Output the [x, y] coordinate of the center of the cell containing the given text.  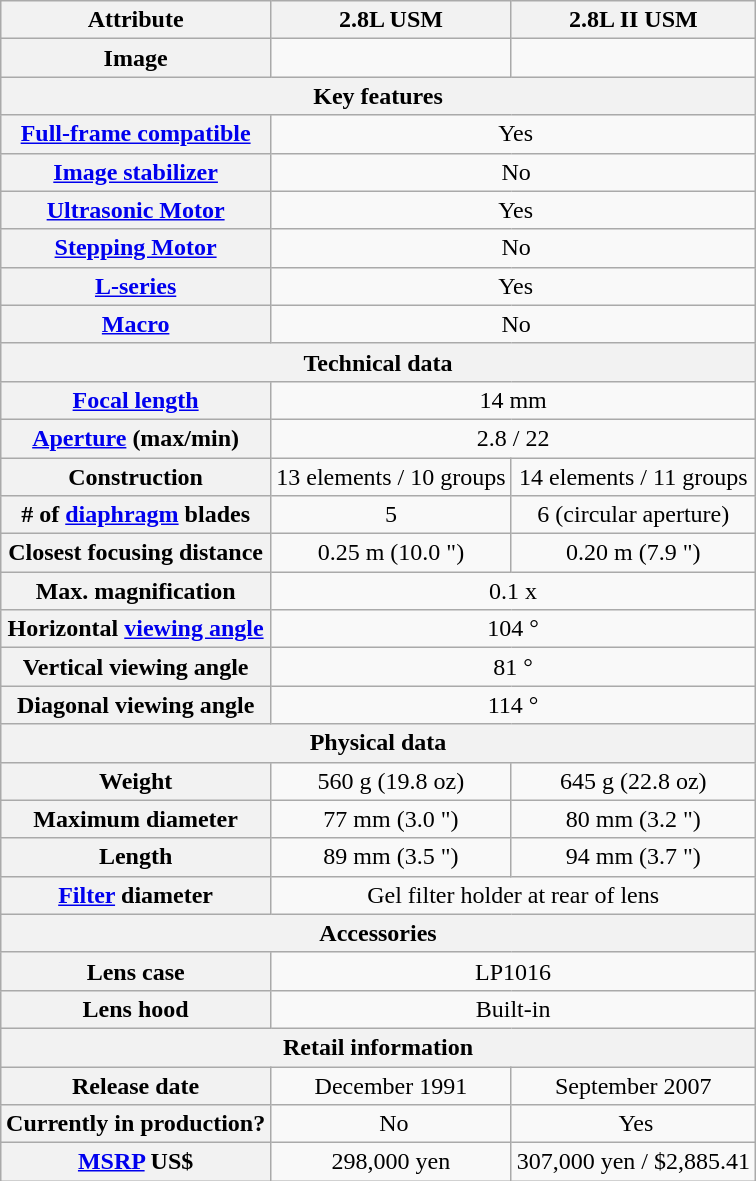
Lens hood [136, 1009]
Retail information [378, 1047]
89 mm (3.5 ") [391, 857]
Maximum diameter [136, 819]
77 mm (3.0 ") [391, 819]
114 ° [514, 705]
Image [136, 58]
0.25 m (10.0 ") [391, 553]
94 mm (3.7 ") [633, 857]
0.1 x [514, 591]
Gel filter holder at rear of lens [514, 895]
Physical data [378, 743]
Macro [136, 324]
Filter diameter [136, 895]
307,000 yen / $2,885.41 [633, 1162]
Max. magnification [136, 591]
Key features [378, 96]
# of diaphragm blades [136, 515]
2.8L USM [391, 20]
560 g (19.8 oz) [391, 781]
645 g (22.8 oz) [633, 781]
6 (circular aperture) [633, 515]
Ultrasonic Motor [136, 210]
2.8 / 22 [514, 438]
Image stabilizer [136, 172]
Focal length [136, 400]
Horizontal viewing angle [136, 629]
Technical data [378, 362]
5 [391, 515]
Vertical viewing angle [136, 667]
104 ° [514, 629]
14 mm [514, 400]
81 ° [514, 667]
Diagonal viewing angle [136, 705]
Attribute [136, 20]
MSRP US$ [136, 1162]
14 elements / 11 groups [633, 477]
Lens case [136, 971]
Weight [136, 781]
298,000 yen [391, 1162]
Stepping Motor [136, 248]
80 mm (3.2 ") [633, 819]
Release date [136, 1085]
Currently in production? [136, 1124]
December 1991 [391, 1085]
0.20 m (7.9 ") [633, 553]
Closest focusing distance [136, 553]
Length [136, 857]
Full-frame compatible [136, 134]
LP1016 [514, 971]
Accessories [378, 933]
Built-in [514, 1009]
L-series [136, 286]
Aperture (max/min) [136, 438]
2.8L II USM [633, 20]
September 2007 [633, 1085]
Construction [136, 477]
13 elements / 10 groups [391, 477]
